Search for the cell housing the specified text and yield its (X, Y) center coordinate. 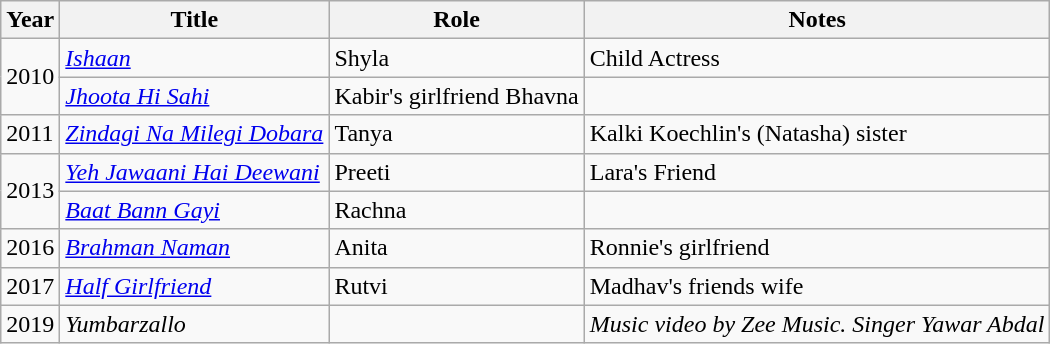
Madhav's friends wife (817, 286)
Shyla (456, 58)
2011 (30, 134)
Child Actress (817, 58)
Baat Bann Gayi (194, 210)
Preeti (456, 172)
2010 (30, 77)
2013 (30, 191)
Title (194, 20)
2019 (30, 324)
Yumbarzallo (194, 324)
Rachna (456, 210)
Yeh Jawaani Hai Deewani (194, 172)
Rutvi (456, 286)
Anita (456, 248)
Kabir's girlfriend Bhavna (456, 96)
Jhoota Hi Sahi (194, 96)
Tanya (456, 134)
Role (456, 20)
Brahman Naman (194, 248)
Ishaan (194, 58)
Kalki Koechlin's (Natasha) sister (817, 134)
Music video by Zee Music. Singer Yawar Abdal (817, 324)
Year (30, 20)
Half Girlfriend (194, 286)
Zindagi Na Milegi Dobara (194, 134)
2016 (30, 248)
Lara's Friend (817, 172)
2017 (30, 286)
Ronnie's girlfriend (817, 248)
Notes (817, 20)
